Return [X, Y] of the center of cell containing provided text 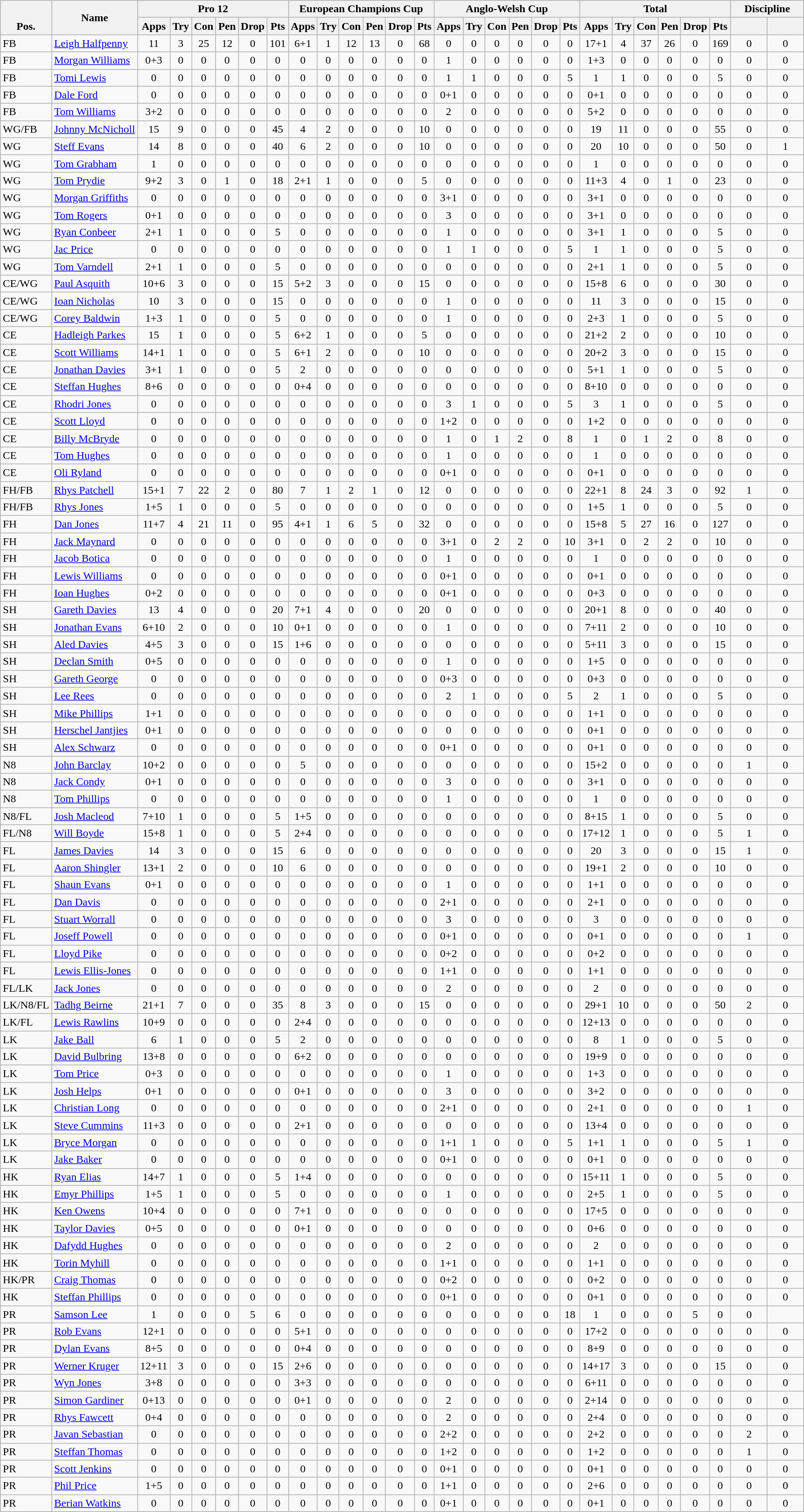
Shaun Evans [94, 885]
101 [278, 43]
Tom Price [94, 1074]
8+9 [596, 1349]
8+5 [154, 1349]
Simon Gardiner [94, 1400]
Craig Thomas [94, 1280]
Gareth George [94, 679]
Christian Long [94, 1108]
Billy McBryde [94, 438]
Dylan Evans [94, 1349]
Will Boyde [94, 833]
3+3 [303, 1383]
14+17 [596, 1366]
22+1 [596, 490]
0+13 [154, 1400]
Stuart Worrall [94, 919]
10+6 [154, 284]
5+11 [596, 644]
Johnny McNicholl [94, 129]
Jake Baker [94, 1160]
Hadleigh Parkes [94, 335]
Jac Price [94, 250]
22 [204, 490]
Jonathan Evans [94, 627]
7+11 [596, 627]
19 [596, 129]
1+4 [303, 1177]
Emyr Phillips [94, 1194]
Aled Davies [94, 644]
Dale Ford [94, 95]
Mike Phillips [94, 713]
25 [204, 43]
0+6 [596, 1228]
13+1 [154, 868]
12+13 [596, 1022]
35 [278, 1005]
Jacob Botica [94, 559]
Pro 12 [213, 9]
Joseff Powell [94, 936]
Ryan Conbeer [94, 232]
10+4 [154, 1211]
6+11 [596, 1383]
Dafydd Hughes [94, 1245]
Javan Sebastian [94, 1434]
13+8 [154, 1057]
Lewis Ellis-Jones [94, 971]
Steve Cummins [94, 1125]
95 [278, 524]
17+2 [596, 1332]
HK/PR [26, 1280]
127 [720, 524]
FL/LK [26, 988]
Tom Varndell [94, 267]
Steffan Thomas [94, 1452]
Name [94, 18]
21+1 [154, 1005]
Paul Asquith [94, 284]
19+1 [596, 868]
6+10 [154, 627]
Declan Smith [94, 661]
Total [655, 9]
7+10 [154, 816]
37 [646, 43]
Morgan Griffiths [94, 198]
Rhodri Jones [94, 404]
Aaron Shingler [94, 868]
20+2 [596, 352]
8+6 [154, 387]
Josh Helps [94, 1091]
Jake Ball [94, 1039]
Alex Schwarz [94, 747]
29+1 [596, 1005]
Tom Williams [94, 112]
Tom Prydie [94, 180]
13+4 [596, 1125]
4+5 [154, 644]
45 [278, 129]
Anglo-Welsh Cup [507, 9]
9+2 [154, 180]
Leigh Halfpenny [94, 43]
16 [670, 524]
19+9 [596, 1057]
Dan Jones [94, 524]
Rhys Jones [94, 507]
James Davies [94, 851]
Steffan Phillips [94, 1297]
Ioan Nicholas [94, 301]
Lewis Rawlins [94, 1022]
David Bulbring [94, 1057]
Discipline [767, 9]
Steffan Hughes [94, 387]
Herschel Jantjies [94, 730]
Corey Baldwin [94, 318]
17+1 [596, 43]
Jack Jones [94, 988]
2+14 [596, 1400]
92 [720, 490]
26 [670, 43]
Tomi Lewis [94, 78]
Berian Watkins [94, 1503]
Steff Evans [94, 146]
55 [720, 129]
Jack Maynard [94, 541]
15+2 [596, 765]
Jonathan Davies [94, 370]
Taylor Davies [94, 1228]
24 [646, 490]
14+1 [154, 352]
Lloyd Pike [94, 953]
68 [424, 43]
2+5 [596, 1194]
27 [646, 524]
Dan Davis [94, 902]
2+3 [596, 318]
Lewis Williams [94, 576]
Tom Phillips [94, 799]
21+2 [596, 335]
12+1 [154, 1332]
8+15 [596, 816]
Ryan Elias [94, 1177]
3+8 [154, 1383]
Gareth Davies [94, 610]
Wyn Jones [94, 1383]
20+1 [596, 610]
Tom Hughes [94, 455]
Pos. [26, 18]
11+7 [154, 524]
10+9 [154, 1022]
15+11 [596, 1177]
30 [720, 284]
Phil Price [94, 1486]
4+1 [303, 524]
John Barclay [94, 765]
8+10 [596, 387]
80 [278, 490]
Rhys Patchell [94, 490]
Samson Lee [94, 1314]
Tom Rogers [94, 215]
1+6 [303, 644]
14+7 [154, 1177]
Tadhg Beirne [94, 1005]
N8/FL [26, 816]
European Champions Cup [361, 9]
LK/FL [26, 1022]
Oli Ryland [94, 472]
Rob Evans [94, 1332]
15+1 [154, 490]
FL/N8 [26, 833]
17+5 [596, 1211]
Lee Rees [94, 696]
21 [204, 524]
Torin Myhill [94, 1262]
169 [720, 43]
Scott Lloyd [94, 421]
Werner Kruger [94, 1366]
Josh Macleod [94, 816]
Tom Grabham [94, 163]
Jack Condy [94, 782]
Bryce Morgan [94, 1142]
32 [424, 524]
12+11 [154, 1366]
Scott Williams [94, 352]
10+2 [154, 765]
Rhys Fawcett [94, 1417]
Scott Jenkins [94, 1469]
23 [720, 180]
WG/FB [26, 129]
17+12 [596, 833]
Morgan Williams [94, 60]
Ken Owens [94, 1211]
9 [181, 129]
Ioan Hughes [94, 593]
LK/N8/FL [26, 1005]
